From the cell containing the given text, extract its center point as (X, Y) coordinate. 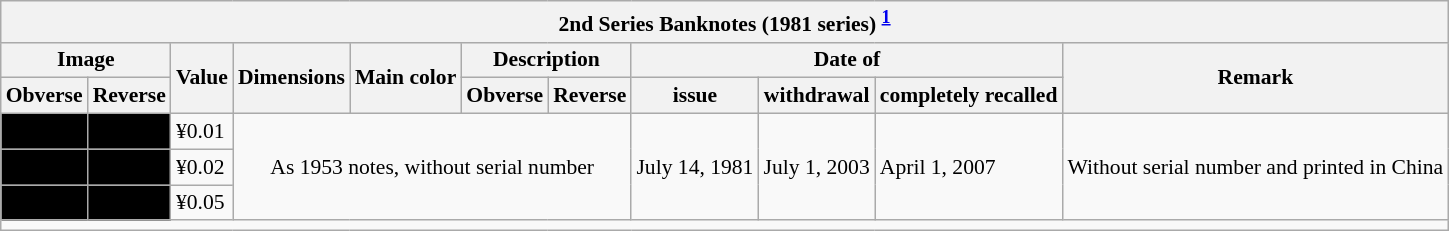
¥0.05 (202, 203)
July 14, 1981 (694, 168)
Main color (406, 78)
Description (546, 60)
Value (202, 78)
issue (694, 96)
¥0.02 (202, 167)
Image (86, 60)
¥0.01 (202, 132)
withdrawal (816, 96)
2nd Series Banknotes (1981 series) 1 (725, 22)
April 1, 2007 (969, 168)
Without serial number and printed in China (1256, 168)
Date of (846, 60)
Dimensions (292, 78)
As 1953 notes, without serial number (432, 168)
July 1, 2003 (816, 168)
Remark (1256, 78)
completely recalled (969, 96)
